Identify which cell holds the provided text, then report its (X, Y) central coordinate. 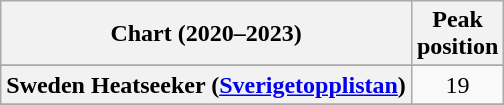
Peakposition (457, 34)
Sweden Heatseeker (Sverigetopplistan) (206, 85)
Chart (2020–2023) (206, 34)
19 (457, 85)
